For the text-containing cell, return its midpoint in [x, y] coordinate format. 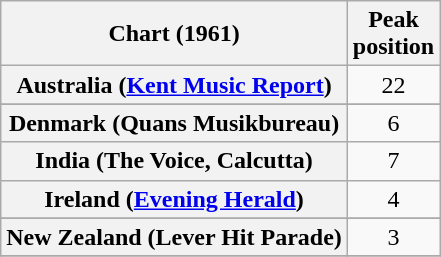
Denmark (Quans Musikbureau) [174, 123]
6 [393, 123]
3 [393, 237]
Peakposition [393, 34]
New Zealand (Lever Hit Parade) [174, 237]
India (The Voice, Calcutta) [174, 161]
Ireland (Evening Herald) [174, 199]
22 [393, 85]
Australia (Kent Music Report) [174, 85]
7 [393, 161]
Chart (1961) [174, 34]
4 [393, 199]
